Search for the cell housing the specified text and yield its [X, Y] center coordinate. 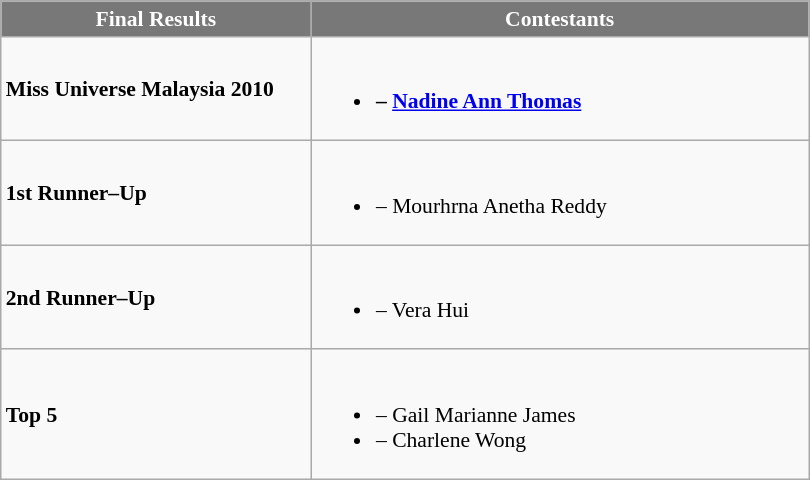
Top 5 [156, 415]
Contestants [560, 19]
– Mourhrna Anetha Reddy [560, 193]
– Vera Hui [560, 297]
– Nadine Ann Thomas [560, 89]
2nd Runner–Up [156, 297]
– Gail Marianne James – Charlene Wong [560, 415]
1st Runner–Up [156, 193]
Miss Universe Malaysia 2010 [156, 89]
Final Results [156, 19]
